Pinpoint the cell where the given text exists, returning its [x, y] midpoint coordinate. 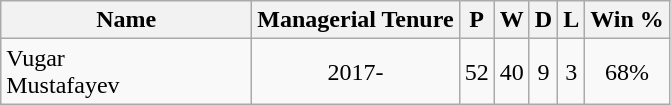
D [543, 20]
Managerial Tenure [356, 20]
3 [572, 72]
40 [512, 72]
2017- [356, 72]
68% [628, 72]
Name [126, 20]
52 [476, 72]
9 [543, 72]
Win % [628, 20]
W [512, 20]
P [476, 20]
L [572, 20]
VugarMustafayev [126, 72]
